Search for the cell housing the specified text and yield its (x, y) center coordinate. 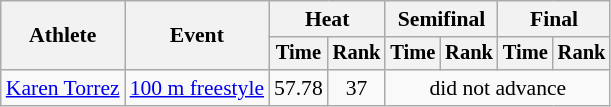
57.78 (298, 88)
Event (197, 36)
Final (554, 19)
37 (357, 88)
Athlete (63, 36)
100 m freestyle (197, 88)
Karen Torrez (63, 88)
did not advance (498, 88)
Semifinal (441, 19)
Heat (327, 19)
